Search for the cell housing the specified text and yield its (X, Y) center coordinate. 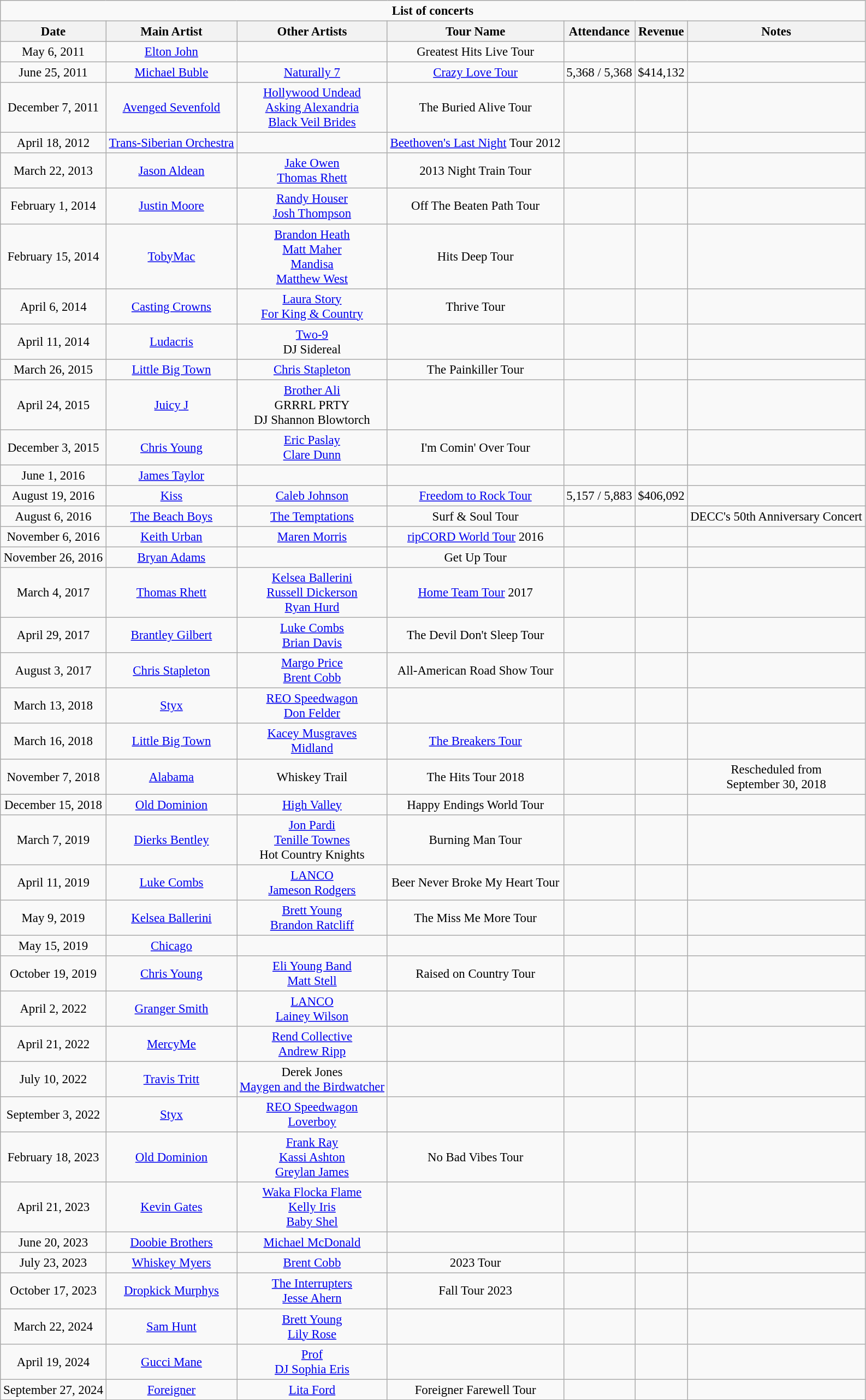
The Buried Alive Tour (475, 108)
Eric PaslayClare Dunn (312, 448)
September 3, 2022 (54, 1114)
Luke Combs (171, 883)
Ludacris (171, 342)
Whiskey Myers (171, 1263)
May 9, 2019 (54, 918)
August 19, 2016 (54, 496)
REO SpeedwagonDon Felder (312, 706)
Rend CollectiveAndrew Ripp (312, 1044)
Randy HouserJosh Thompson (312, 206)
June 20, 2023 (54, 1243)
April 6, 2014 (54, 306)
Bryan Adams (171, 558)
Beer Never Broke My Heart Tour (475, 883)
Trans-Siberian Orchestra (171, 143)
Freedom to Rock Tour (475, 496)
April 2, 2022 (54, 1008)
Travis Tritt (171, 1079)
The Devil Don't Sleep Tour (475, 636)
2023 Tour (475, 1263)
Off The Beaten Path Tour (475, 206)
March 16, 2018 (54, 742)
November 26, 2016 (54, 558)
ripCORD World Tour 2016 (475, 537)
October 19, 2019 (54, 973)
2013 Night Train Tour (475, 170)
REO SpeedwagonLoverboy (312, 1114)
Brantley Gilbert (171, 636)
The Hits Tour 2018 (475, 777)
Revenue (661, 32)
No Bad Vibes Tour (475, 1157)
The Temptations (312, 516)
Beethoven's Last Night Tour 2012 (475, 143)
Kevin Gates (171, 1207)
Frank RayKassi AshtonGreylan James (312, 1157)
Whiskey Trail (312, 777)
The Beach Boys (171, 516)
Granger Smith (171, 1008)
February 1, 2014 (54, 206)
Hits Deep Tour (475, 257)
Foreigner Farewell Tour (475, 1390)
Naturally 7 (312, 73)
Kacey MusgravesMidland (312, 742)
April 24, 2015 (54, 405)
Dierks Bentley (171, 840)
Hollywood UndeadAsking AlexandriaBlack Veil Brides (312, 108)
LANCOLainey Wilson (312, 1008)
Main Artist (171, 32)
Brother AliGRRRL PRTYDJ Shannon Blowtorch (312, 405)
March 4, 2017 (54, 593)
Date (54, 32)
$414,132 (661, 73)
LANCOJameson Rodgers (312, 883)
The Painkiller Tour (475, 369)
TobyMac (171, 257)
Derek JonesMaygen and the Birdwatcher (312, 1079)
May 15, 2019 (54, 946)
October 17, 2023 (54, 1291)
July 10, 2022 (54, 1079)
April 29, 2017 (54, 636)
Gucci Mane (171, 1361)
Notes (776, 32)
Dropkick Murphys (171, 1291)
I'm Comin' Over Tour (475, 448)
Kiss (171, 496)
Thomas Rhett (171, 593)
April 11, 2019 (54, 883)
Elton John (171, 52)
Tour Name (475, 32)
The InterruptersJesse Ahern (312, 1291)
Foreigner (171, 1390)
Brett YoungLily Rose (312, 1326)
DECC's 50th Anniversary Concert (776, 516)
February 18, 2023 (54, 1157)
Chicago (171, 946)
ProfDJ Sophia Eris (312, 1361)
Kelsea Ballerini (171, 918)
Juicy J (171, 405)
Jason Aldean (171, 170)
Fall Tour 2023 (475, 1291)
Doobie Brothers (171, 1243)
July 23, 2023 (54, 1263)
Jon PardiTenille TownesHot Country Knights (312, 840)
Brent Cobb (312, 1263)
Eli Young BandMatt Stell (312, 973)
April 21, 2023 (54, 1207)
Justin Moore (171, 206)
Keith Urban (171, 537)
April 19, 2024 (54, 1361)
Sam Hunt (171, 1326)
Home Team Tour 2017 (475, 593)
Greatest Hits Live Tour (475, 52)
High Valley (312, 805)
December 7, 2011 (54, 108)
June 25, 2011 (54, 73)
Lita Ford (312, 1390)
June 1, 2016 (54, 475)
The Miss Me More Tour (475, 918)
The Breakers Tour (475, 742)
March 22, 2013 (54, 170)
February 15, 2014 (54, 257)
December 3, 2015 (54, 448)
Rescheduled fromSeptember 30, 2018 (776, 777)
Burning Man Tour (475, 840)
Luke CombsBrian Davis (312, 636)
Jake OwenThomas Rhett (312, 170)
April 21, 2022 (54, 1044)
Surf & Soul Tour (475, 516)
MercyMe (171, 1044)
April 11, 2014 (54, 342)
August 6, 2016 (54, 516)
Two-9DJ Sidereal (312, 342)
Kelsea BalleriniRussell DickersonRyan Hurd (312, 593)
Thrive Tour (475, 306)
5,157 / 5,883 (600, 496)
Brett YoungBrandon Ratcliff (312, 918)
March 26, 2015 (54, 369)
Happy Endings World Tour (475, 805)
December 15, 2018 (54, 805)
All-American Road Show Tour (475, 671)
March 13, 2018 (54, 706)
Avenged Sevenfold (171, 108)
Laura Story For King & Country (312, 306)
Margo PriceBrent Cobb (312, 671)
Other Artists (312, 32)
Casting Crowns (171, 306)
List of concerts (433, 11)
August 3, 2017 (54, 671)
May 6, 2011 (54, 52)
March 7, 2019 (54, 840)
Crazy Love Tour (475, 73)
Raised on Country Tour (475, 973)
November 7, 2018 (54, 777)
Caleb Johnson (312, 496)
September 27, 2024 (54, 1390)
James Taylor (171, 475)
Attendance (600, 32)
$406,092 (661, 496)
Maren Morris (312, 537)
Get Up Tour (475, 558)
November 6, 2016 (54, 537)
Michael McDonald (312, 1243)
Waka Flocka FlameKelly IrisBaby Shel (312, 1207)
March 22, 2024 (54, 1326)
5,368 / 5,368 (600, 73)
Alabama (171, 777)
Michael Buble (171, 73)
April 18, 2012 (54, 143)
Brandon HeathMatt MaherMandisaMatthew West (312, 257)
